From the cell containing the given text, extract its center point as (X, Y) coordinate. 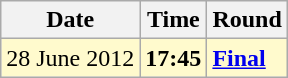
Final (247, 58)
28 June 2012 (70, 58)
17:45 (174, 58)
Round (247, 20)
Time (174, 20)
Date (70, 20)
